Output the [X, Y] coordinate of the center of the cell containing the given text.  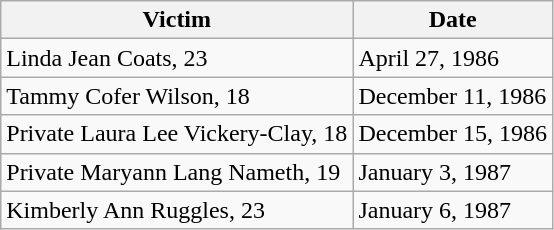
December 11, 1986 [453, 96]
Date [453, 20]
January 3, 1987 [453, 172]
Kimberly Ann Ruggles, 23 [177, 210]
December 15, 1986 [453, 134]
Victim [177, 20]
April 27, 1986 [453, 58]
Private Laura Lee Vickery-Clay, 18 [177, 134]
Linda Jean Coats, 23 [177, 58]
Private Maryann Lang Nameth, 19 [177, 172]
Tammy Cofer Wilson, 18 [177, 96]
January 6, 1987 [453, 210]
